Find where the given text appears and provide that cell's center as [x, y] coordinate. 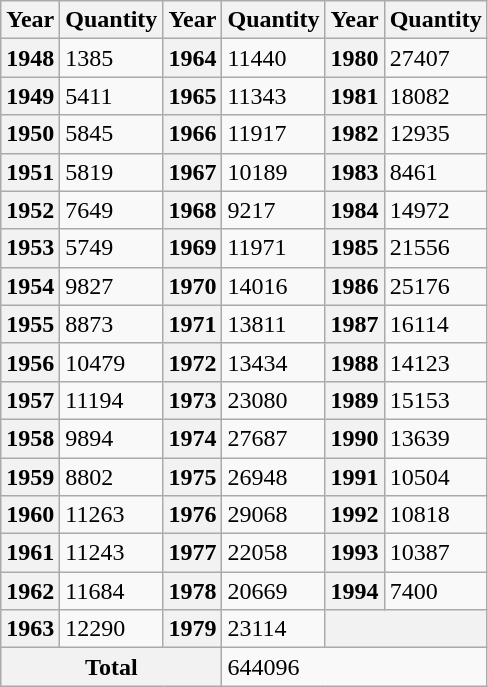
1989 [354, 400]
14972 [436, 210]
15153 [436, 400]
1953 [30, 248]
1970 [192, 286]
1968 [192, 210]
1958 [30, 438]
11194 [112, 400]
1956 [30, 362]
1991 [354, 477]
1981 [354, 96]
11917 [274, 134]
25176 [436, 286]
12290 [112, 629]
18082 [436, 96]
11971 [274, 248]
1979 [192, 629]
29068 [274, 515]
5845 [112, 134]
16114 [436, 324]
1982 [354, 134]
1952 [30, 210]
23114 [274, 629]
8873 [112, 324]
11343 [274, 96]
1986 [354, 286]
22058 [274, 553]
1987 [354, 324]
27687 [274, 438]
Total [112, 667]
1955 [30, 324]
9217 [274, 210]
20669 [274, 591]
7400 [436, 591]
14016 [274, 286]
1994 [354, 591]
1951 [30, 172]
1993 [354, 553]
1988 [354, 362]
13639 [436, 438]
11684 [112, 591]
10189 [274, 172]
9894 [112, 438]
10818 [436, 515]
5411 [112, 96]
12935 [436, 134]
1948 [30, 58]
1984 [354, 210]
13811 [274, 324]
1965 [192, 96]
11440 [274, 58]
1960 [30, 515]
5819 [112, 172]
1973 [192, 400]
1983 [354, 172]
1969 [192, 248]
11263 [112, 515]
21556 [436, 248]
26948 [274, 477]
1961 [30, 553]
14123 [436, 362]
1964 [192, 58]
1962 [30, 591]
644096 [354, 667]
11243 [112, 553]
1972 [192, 362]
1990 [354, 438]
1967 [192, 172]
1385 [112, 58]
8461 [436, 172]
10479 [112, 362]
23080 [274, 400]
1959 [30, 477]
1992 [354, 515]
1974 [192, 438]
1971 [192, 324]
27407 [436, 58]
10387 [436, 553]
1949 [30, 96]
1966 [192, 134]
1950 [30, 134]
1978 [192, 591]
8802 [112, 477]
1985 [354, 248]
7649 [112, 210]
5749 [112, 248]
1977 [192, 553]
13434 [274, 362]
1980 [354, 58]
9827 [112, 286]
1957 [30, 400]
1963 [30, 629]
1975 [192, 477]
10504 [436, 477]
1954 [30, 286]
1976 [192, 515]
